Search for the cell housing the specified text and yield its (x, y) center coordinate. 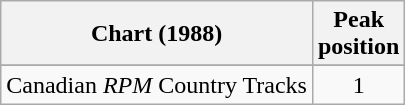
Peakposition (358, 34)
1 (358, 85)
Canadian RPM Country Tracks (157, 85)
Chart (1988) (157, 34)
